Provide the (x, y) coordinate of the cell's center where the given text is located.  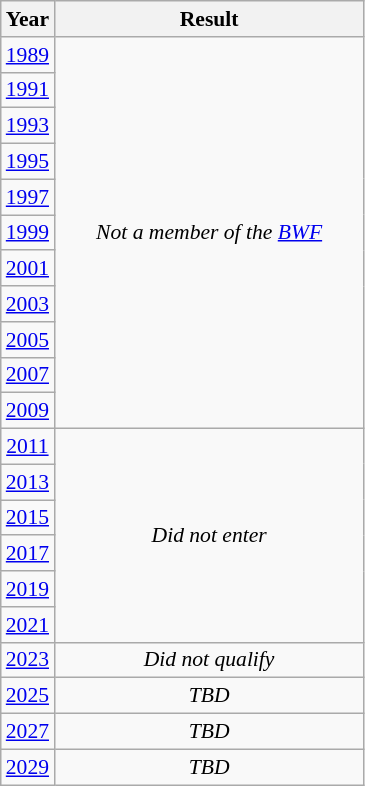
Not a member of the BWF (209, 233)
1993 (28, 126)
2009 (28, 411)
1997 (28, 197)
2019 (28, 589)
2015 (28, 518)
Did not enter (209, 536)
2029 (28, 767)
2013 (28, 482)
2023 (28, 660)
2017 (28, 554)
1991 (28, 90)
1999 (28, 233)
Year (28, 19)
Did not qualify (209, 660)
2011 (28, 447)
2003 (28, 304)
2007 (28, 375)
Result (209, 19)
2005 (28, 340)
1995 (28, 162)
2001 (28, 269)
2021 (28, 625)
2027 (28, 732)
1989 (28, 55)
2025 (28, 696)
